Find where the given text appears and provide that cell's center as [X, Y] coordinate. 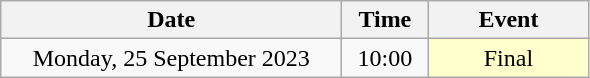
Monday, 25 September 2023 [172, 58]
10:00 [385, 58]
Date [172, 20]
Time [385, 20]
Event [508, 20]
Final [508, 58]
